Identify which cell holds the provided text, then report its (X, Y) central coordinate. 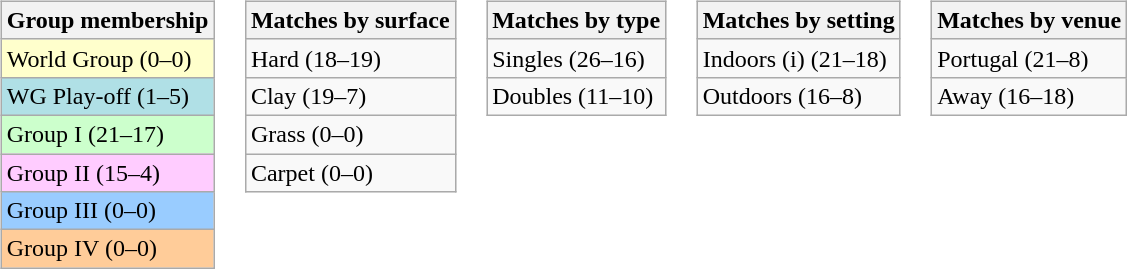
Matches by venue (1030, 20)
Matches by surface (350, 20)
Indoors (i) (21–18) (798, 58)
WG Play-off (1–5) (108, 96)
Grass (0–0) (350, 134)
Carpet (0–0) (350, 173)
Hard (18–19) (350, 58)
Group I (21–17) (108, 134)
Matches by type (576, 20)
Matches by setting (798, 20)
Group IV (0–0) (108, 249)
Outdoors (16–8) (798, 96)
Group II (15–4) (108, 173)
Away (16–18) (1030, 96)
Singles (26–16) (576, 58)
Group III (0–0) (108, 211)
Portugal (21–8) (1030, 58)
Clay (19–7) (350, 96)
Doubles (11–10) (576, 96)
World Group (0–0) (108, 58)
Group membership (108, 20)
